Return (X, Y) of the center of cell containing provided text 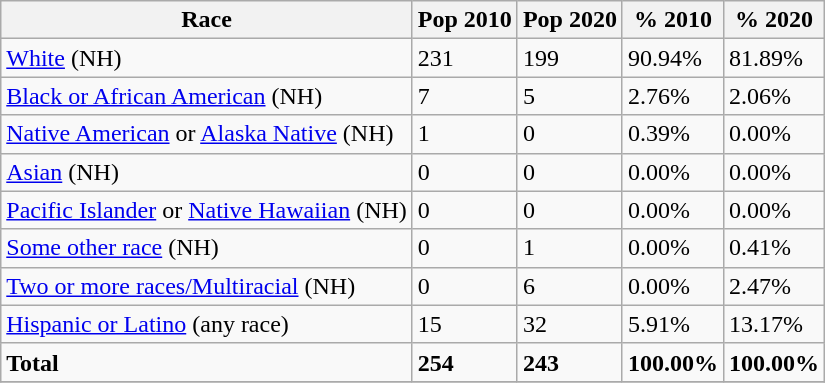
13.17% (774, 324)
243 (570, 362)
Two or more races/Multiracial (NH) (207, 286)
Asian (NH) (207, 172)
% 2020 (774, 20)
2.06% (774, 96)
% 2010 (672, 20)
15 (464, 324)
Native American or Alaska Native (NH) (207, 134)
Pacific Islander or Native Hawaiian (NH) (207, 210)
Pop 2020 (570, 20)
90.94% (672, 58)
Pop 2010 (464, 20)
199 (570, 58)
Race (207, 20)
Black or African American (NH) (207, 96)
2.47% (774, 286)
6 (570, 286)
32 (570, 324)
81.89% (774, 58)
0.39% (672, 134)
254 (464, 362)
231 (464, 58)
Some other race (NH) (207, 248)
Total (207, 362)
5 (570, 96)
7 (464, 96)
2.76% (672, 96)
Hispanic or Latino (any race) (207, 324)
0.41% (774, 248)
White (NH) (207, 58)
5.91% (672, 324)
